Provide the [x, y] coordinate of the cell's center where the given text is located.  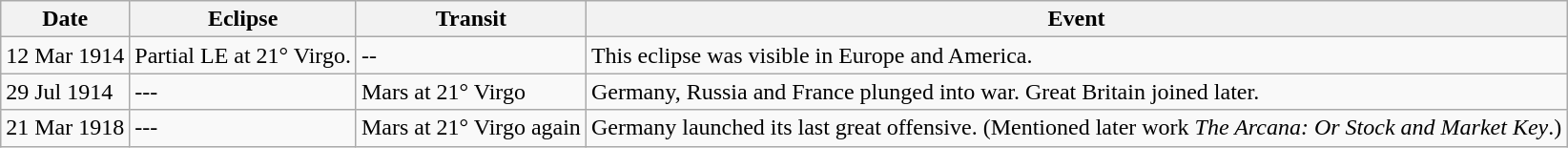
Transit [471, 19]
Event [1076, 19]
Mars at 21° Virgo again [471, 128]
-- [471, 55]
21 Mar 1918 [65, 128]
Eclipse [243, 19]
Date [65, 19]
Germany, Russia and France plunged into war. Great Britain joined later. [1076, 92]
Partial LE at 21° Virgo. [243, 55]
Germany launched its last great offensive. (Mentioned later work The Arcana: Or Stock and Market Key.) [1076, 128]
Mars at 21° Virgo [471, 92]
12 Mar 1914 [65, 55]
This eclipse was visible in Europe and America. [1076, 55]
29 Jul 1914 [65, 92]
